Locate the cell with the specified text and output its (x, y) center coordinate. 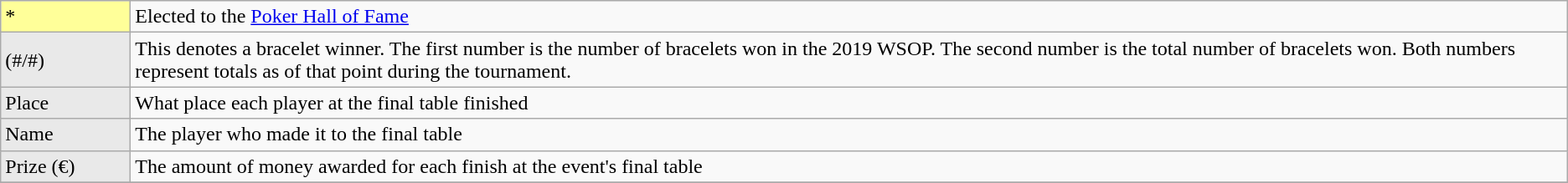
The amount of money awarded for each finish at the event's final table (849, 166)
Prize (€) (65, 166)
The player who made it to the final table (849, 135)
Elected to the Poker Hall of Fame (849, 17)
* (65, 17)
(#/#) (65, 60)
Name (65, 135)
What place each player at the final table finished (849, 103)
Place (65, 103)
